Find where the given text appears and provide that cell's center as (X, Y) coordinate. 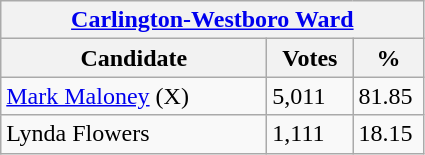
81.85 (388, 96)
Votes (310, 58)
1,111 (310, 134)
Mark Maloney (X) (134, 96)
5,011 (310, 96)
Candidate (134, 58)
Carlington-Westboro Ward (212, 20)
Lynda Flowers (134, 134)
18.15 (388, 134)
% (388, 58)
